Determine the (x, y) coordinate at the center of the cell enclosing the given text.  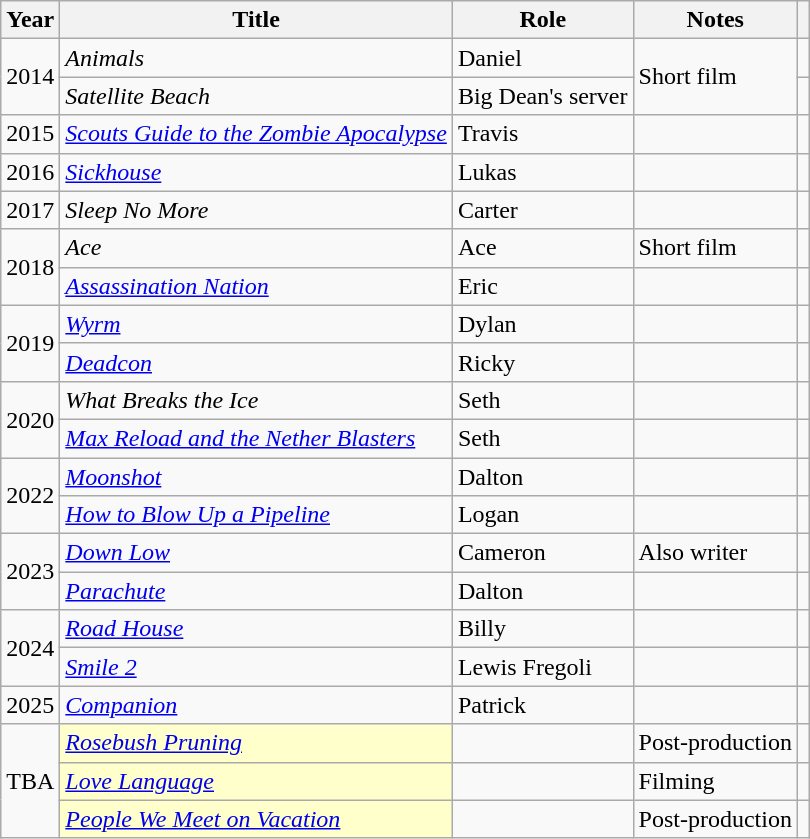
Title (256, 20)
2022 (30, 496)
Patrick (542, 705)
2017 (30, 210)
Down Low (256, 553)
Road House (256, 629)
Love Language (256, 781)
2015 (30, 134)
2025 (30, 705)
What Breaks the Ice (256, 400)
Daniel (542, 58)
Filming (715, 781)
Cameron (542, 553)
Animals (256, 58)
Smile 2 (256, 667)
People We Meet on Vacation (256, 819)
Carter (542, 210)
TBA (30, 781)
2020 (30, 419)
Also writer (715, 553)
Ricky (542, 362)
Travis (542, 134)
Wyrm (256, 324)
2014 (30, 77)
Year (30, 20)
Companion (256, 705)
2016 (30, 172)
2024 (30, 648)
Billy (542, 629)
Lewis Fregoli (542, 667)
Lukas (542, 172)
2023 (30, 572)
Assassination Nation (256, 286)
Parachute (256, 591)
Dylan (542, 324)
Sickhouse (256, 172)
Logan (542, 515)
Moonshot (256, 477)
Deadcon (256, 362)
How to Blow Up a Pipeline (256, 515)
Role (542, 20)
Eric (542, 286)
Scouts Guide to the Zombie Apocalypse (256, 134)
Big Dean's server (542, 96)
Rosebush Pruning (256, 743)
2018 (30, 267)
Notes (715, 20)
Max Reload and the Nether Blasters (256, 438)
Sleep No More (256, 210)
2019 (30, 343)
Satellite Beach (256, 96)
